Extract the (X, Y) coordinate from the center of the cell holding the provided text.  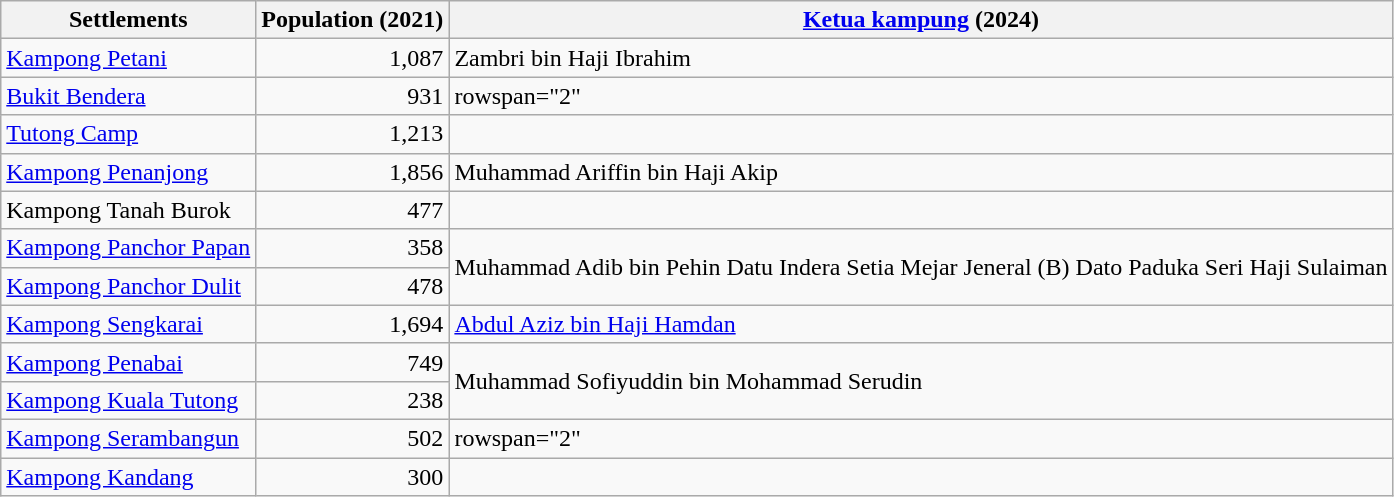
Bukit Bendera (128, 96)
Kampong Kuala Tutong (128, 400)
238 (352, 400)
Kampong Panchor Dulit (128, 286)
1,213 (352, 134)
Kampong Petani (128, 58)
1,856 (352, 172)
300 (352, 477)
Settlements (128, 20)
478 (352, 286)
Kampong Penabai (128, 362)
Abdul Aziz bin Haji Hamdan (921, 324)
931 (352, 96)
Zambri bin Haji Ibrahim (921, 58)
Population (2021) (352, 20)
Muhammad Sofiyuddin bin Mohammad Serudin (921, 381)
Kampong Kandang (128, 477)
1,087 (352, 58)
Ketua kampung (2024) (921, 20)
477 (352, 210)
502 (352, 438)
Kampong Penanjong (128, 172)
1,694 (352, 324)
Kampong Tanah Burok (128, 210)
Kampong Panchor Papan (128, 248)
Kampong Sengkarai (128, 324)
Muhammad Ariffin bin Haji Akip (921, 172)
358 (352, 248)
749 (352, 362)
Kampong Serambangun (128, 438)
Muhammad Adib bin Pehin Datu Indera Setia Mejar Jeneral (B) Dato Paduka Seri Haji Sulaiman (921, 267)
Tutong Camp (128, 134)
